Detect which cell encompasses the target text, then output its [X, Y] center coordinate. 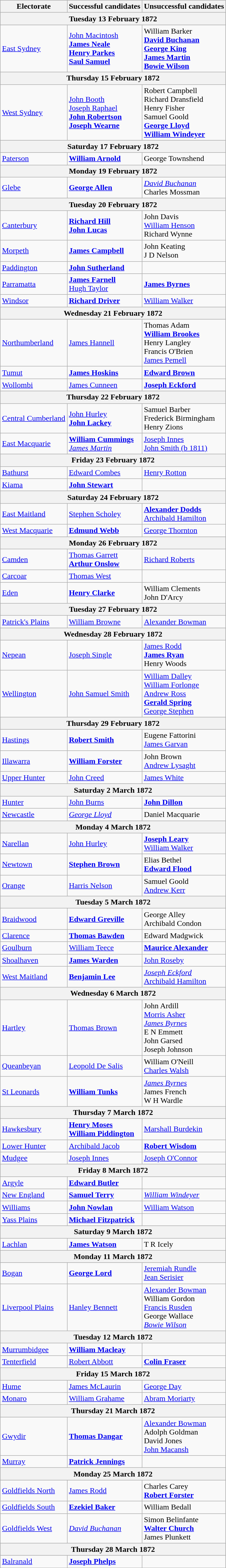
George Lloyd [105, 814]
Thursday 28 March 1872 [113, 1549]
Leopold De Salis [105, 1066]
Alexander Bowman Adolph Goldman David Jones John Macansh [184, 1436]
George Thornton [184, 530]
Thomas Brown [105, 1028]
George Lord [105, 1273]
James White [184, 778]
Thomas Adam William Brookes Henry Langley Francis O'Brien James Pemell [184, 343]
James Rodd James Ryan Henry Woods [184, 655]
William Macleay [105, 1349]
T R Icely [184, 1244]
William Cummings James Martin [105, 443]
Joseph Eckford [184, 385]
Nepean [34, 655]
Thursday 22 February 1872 [113, 397]
Yass Plains [34, 1220]
John Roseby [184, 960]
Jeremiah Rundle Jean Serisier [184, 1273]
Lower Hunter [34, 1146]
Joseph O'Connor [184, 1158]
Robert Campbell Richard Dransfield Henry Fisher Samuel Goold George Lloyd William Windeyer [184, 112]
Benjamin Lee [105, 977]
James Byrnes James French W H Wardle [184, 1091]
Thomas Bawden [105, 936]
David Buchanan Charles Mossman [184, 187]
Ezekiel Baker [105, 1507]
Thursday 21 March 1872 [113, 1411]
Balranald [34, 1562]
Michael Fitzpatrick [105, 1220]
West Sydney [34, 112]
Bathurst [34, 472]
Richard Hill John Lucas [105, 225]
Saturday 2 March 1872 [113, 790]
East Maitland [34, 514]
Paddington [34, 267]
West Maitland [34, 977]
Bogan [34, 1273]
Saturday 9 March 1872 [113, 1232]
Braidwood [34, 919]
Newcastle [34, 814]
Monday 26 February 1872 [113, 543]
Tuesday 12 March 1872 [113, 1337]
William Clements John D'Arcy [184, 593]
Patrick Jennings [105, 1462]
John Dillon [184, 802]
John Hurley [105, 843]
William Teece [105, 948]
John Hurley John Lackey [105, 418]
Marshall Burdekin [184, 1129]
John Stewart [105, 485]
Goulburn [34, 948]
Charles Carey Robert Forster [184, 1490]
Saturday 24 February 1872 [113, 497]
Orange [34, 885]
Thursday 29 February 1872 [113, 723]
Goldfields West [34, 1528]
Wednesday 28 February 1872 [113, 634]
James Hannell [105, 343]
Stephen Scholey [105, 514]
John Davis William Henson Richard Wynne [184, 225]
Wednesday 21 February 1872 [113, 313]
John Sutherland [105, 267]
George Day [184, 1386]
James Cunneen [105, 385]
Friday 23 February 1872 [113, 460]
Goldfields South [34, 1507]
William Browne [105, 622]
Tuesday 5 March 1872 [113, 902]
Argyle [34, 1183]
Samuel Barber Frederick Birmingham Henry Zions [184, 418]
Hume [34, 1386]
Tuesday 20 February 1872 [113, 204]
Monaro [34, 1399]
Unsuccessful candidates [184, 6]
Liverpool Plains [34, 1307]
Tuesday 27 February 1872 [113, 609]
Clarence [34, 936]
Thursday 7 March 1872 [113, 1112]
Henry Rotton [184, 472]
East Macquarie [34, 443]
Narellan [34, 843]
George Townshend [184, 159]
Goldfields North [34, 1490]
Richard Driver [105, 301]
Wellington [34, 694]
East Sydney [34, 48]
St Leonards [34, 1091]
Colin Fraser [184, 1361]
Hastings [34, 740]
Eden [34, 593]
James Farnell Hugh Taylor [105, 284]
James Campbell [105, 251]
Thomas Garrett Arthur Onslow [105, 560]
Glebe [34, 187]
Robert Smith [105, 740]
Newtown [34, 865]
Thursday 15 February 1872 [113, 78]
Hawkesbury [34, 1129]
Successful candidates [105, 6]
Elias Bethel Edward Flood [184, 865]
William Watson [184, 1207]
Paterson [34, 159]
Central Cumberland [34, 418]
Morpeth [34, 251]
David Buchanan [105, 1528]
William Bedall [184, 1507]
Thomas Dangar [105, 1436]
Edward Butler [105, 1183]
Friday 8 March 1872 [113, 1171]
Harris Nelson [105, 885]
Eugene Fattorini James Garvan [184, 740]
Alexander Bowman [184, 622]
Robert Wisdom [184, 1146]
George Alley Archibald Condon [184, 919]
West Macquarie [34, 530]
Daniel Macquarie [184, 814]
William O'Neill Charles Walsh [184, 1066]
Simon Belinfante Walter Church James Plunkett [184, 1528]
Wollombi [34, 385]
Camden [34, 560]
Northumberland [34, 343]
Abram Moriarty [184, 1399]
Monday 11 March 1872 [113, 1256]
Lachlan [34, 1244]
Edward Madgwick [184, 936]
William Tunks [105, 1091]
Mudgee [34, 1158]
Electorate [34, 6]
Thomas West [105, 576]
Robert Abbott [105, 1361]
Monday 25 March 1872 [113, 1474]
Joseph Leary William Walker [184, 843]
John Keating J D Nelson [184, 251]
Hanley Bennett [105, 1307]
Monday 19 February 1872 [113, 171]
Monday 4 March 1872 [113, 827]
New England [34, 1195]
James Warden [105, 960]
William Barker David Buchanan George King James Martin Bowie Wilson [184, 48]
William Forster [105, 761]
Kiama [34, 485]
Tenterfield [34, 1361]
Saturday 17 February 1872 [113, 146]
William Arnold [105, 159]
John Nowlan [105, 1207]
Queanbeyan [34, 1066]
John Burns [105, 802]
Murray [34, 1462]
Henry Clarke [105, 593]
Tumut [34, 373]
Henry Moses William Piddington [105, 1129]
Tuesday 13 February 1872 [113, 19]
Joseph Phelps [105, 1562]
James Hoskins [105, 373]
Archibald Jacob [105, 1146]
Joseph Innes [105, 1158]
Stephen Brown [105, 865]
John Samuel Smith [105, 694]
John Macintosh James Neale Henry Parkes Saul Samuel [105, 48]
Edward Greville [105, 919]
William Dalley William Forlonge Andrew Ross Gerald Spring George Stephen [184, 694]
William Walker [184, 301]
Upper Hunter [34, 778]
Samuel Terry [105, 1195]
Joseph Single [105, 655]
John Booth Joseph Raphael John Robertson Joseph Wearne [105, 112]
Alexander Dodds Archibald Hamilton [184, 514]
Edward Brown [184, 373]
Murrumbidgee [34, 1349]
Patrick's Plains [34, 622]
William Windeyer [184, 1195]
Wednesday 6 March 1872 [113, 993]
William Grahame [105, 1399]
Shoalhaven [34, 960]
Samuel Goold Andrew Kerr [184, 885]
Hartley [34, 1028]
Joseph Eckford Archibald Hamilton [184, 977]
Maurice Alexander [184, 948]
James McLaurin [105, 1386]
Williams [34, 1207]
Gwydir [34, 1436]
James Byrnes [184, 284]
Edmund Webb [105, 530]
John Creed [105, 778]
James Rodd [105, 1490]
John Brown Andrew Lysaght [184, 761]
Edward Combes [105, 472]
Canterbury [34, 225]
Hunter [34, 802]
Carcoar [34, 576]
Parramatta [34, 284]
Richard Roberts [184, 560]
Windsor [34, 301]
Alexander Bowman William Gordon Francis Rusden George Wallace Bowie Wilson [184, 1307]
John Ardill Morris Asher James Byrnes E N Emmett John Garsed Joseph Johnson [184, 1028]
James Watson [105, 1244]
George Allen [105, 187]
Illawarra [34, 761]
Friday 15 March 1872 [113, 1374]
Joseph Innes John Smith (b 1811) [184, 443]
